Provide the (X, Y) coordinate of the cell's center where the given text is located.  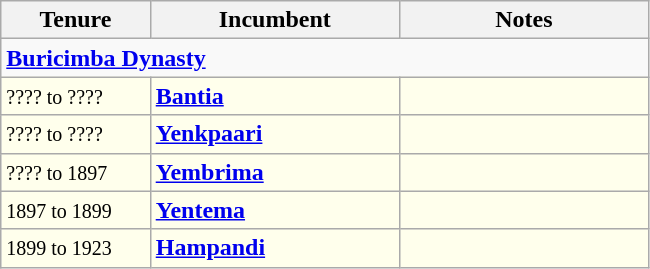
Incumbent (274, 20)
1899 to 1923 (76, 248)
Notes (524, 20)
Buricimba Dynasty (325, 58)
???? to 1897 (76, 172)
Yembrima (274, 172)
Yenkpaari (274, 134)
1897 to 1899 (76, 210)
Bantia (274, 96)
Tenure (76, 20)
Yentema (274, 210)
Hampandi (274, 248)
